Capture the cell that displays the provided text and extract its (x, y) central coordinate. 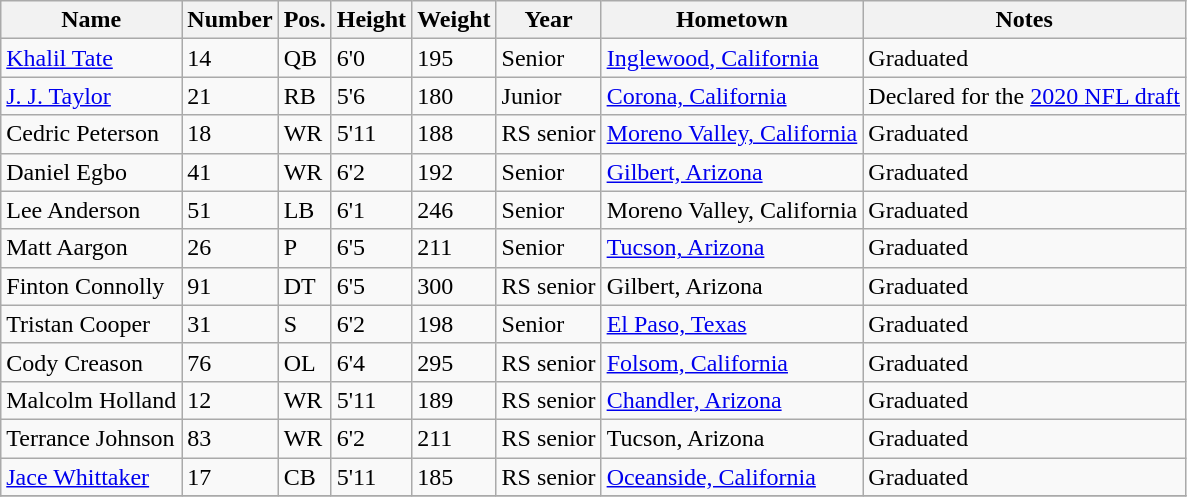
Height (371, 20)
41 (230, 172)
RB (304, 96)
6'1 (371, 210)
17 (230, 477)
246 (454, 210)
31 (230, 324)
180 (454, 96)
Folsom, California (732, 362)
76 (230, 362)
Jace Whittaker (92, 477)
Inglewood, California (732, 58)
18 (230, 134)
Year (548, 20)
Finton Connolly (92, 286)
DT (304, 286)
Matt Aargon (92, 248)
26 (230, 248)
195 (454, 58)
Malcolm Holland (92, 400)
Notes (1024, 20)
83 (230, 438)
Declared for the 2020 NFL draft (1024, 96)
LB (304, 210)
Tristan Cooper (92, 324)
21 (230, 96)
6'4 (371, 362)
Pos. (304, 20)
189 (454, 400)
Oceanside, California (732, 477)
Terrance Johnson (92, 438)
Daniel Egbo (92, 172)
Cedric Peterson (92, 134)
51 (230, 210)
Weight (454, 20)
192 (454, 172)
198 (454, 324)
Khalil Tate (92, 58)
OL (304, 362)
Cody Creason (92, 362)
91 (230, 286)
Name (92, 20)
14 (230, 58)
Lee Anderson (92, 210)
Corona, California (732, 96)
Hometown (732, 20)
P (304, 248)
188 (454, 134)
295 (454, 362)
Chandler, Arizona (732, 400)
Number (230, 20)
12 (230, 400)
J. J. Taylor (92, 96)
QB (304, 58)
300 (454, 286)
Junior (548, 96)
185 (454, 477)
CB (304, 477)
6'0 (371, 58)
5'6 (371, 96)
S (304, 324)
El Paso, Texas (732, 324)
